Find where the given text appears and provide that cell's center as (x, y) coordinate. 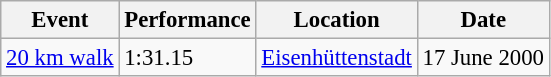
20 km walk (60, 58)
Eisenhüttenstadt (336, 58)
1:31.15 (188, 58)
Location (336, 20)
17 June 2000 (483, 58)
Date (483, 20)
Performance (188, 20)
Event (60, 20)
